Find where the given text appears and provide that cell's center as [x, y] coordinate. 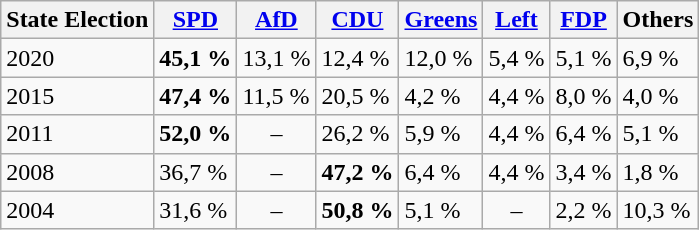
50,8 % [358, 210]
State Election [78, 20]
SPD [196, 20]
5,4 % [516, 58]
45,1 % [196, 58]
12,4 % [358, 58]
47,4 % [196, 96]
6,9 % [658, 58]
4,2 % [441, 96]
2,2 % [584, 210]
AfD [276, 20]
2015 [78, 96]
26,2 % [358, 134]
31,6 % [196, 210]
8,0 % [584, 96]
11,5 % [276, 96]
1,8 % [658, 172]
3,4 % [584, 172]
2004 [78, 210]
Left [516, 20]
FDP [584, 20]
52,0 % [196, 134]
2020 [78, 58]
4,0 % [658, 96]
Greens [441, 20]
10,3 % [658, 210]
CDU [358, 20]
5,9 % [441, 134]
2008 [78, 172]
47,2 % [358, 172]
13,1 % [276, 58]
36,7 % [196, 172]
Others [658, 20]
20,5 % [358, 96]
2011 [78, 134]
12,0 % [441, 58]
